Pinpoint the cell where the given text exists, returning its [X, Y] midpoint coordinate. 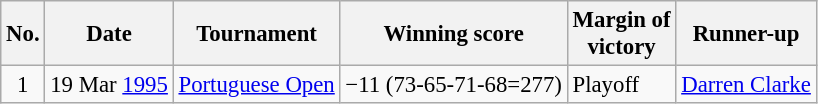
Winning score [454, 34]
Playoff [622, 85]
Portuguese Open [256, 85]
1 [23, 85]
No. [23, 34]
Margin ofvictory [622, 34]
Tournament [256, 34]
19 Mar 1995 [109, 85]
−11 (73-65-71-68=277) [454, 85]
Darren Clarke [746, 85]
Date [109, 34]
Runner-up [746, 34]
